Output the (x, y) coordinate of the center of the cell containing the given text.  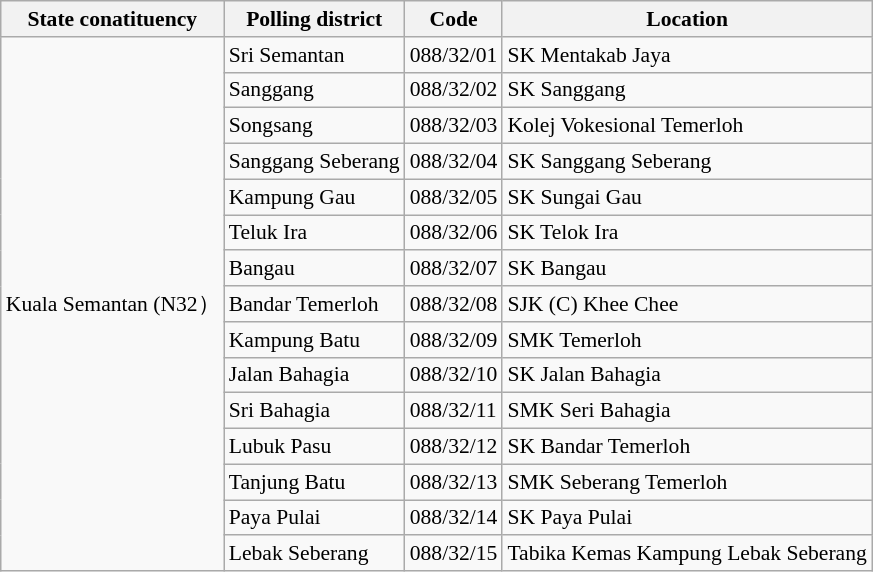
Paya Pulai (314, 518)
Code (454, 19)
088/32/12 (454, 447)
Songsang (314, 126)
SK Sanggang Seberang (686, 162)
088/32/05 (454, 197)
Location (686, 19)
SK Sungai Gau (686, 197)
SMK Seri Bahagia (686, 411)
088/32/15 (454, 554)
State conatituency (112, 19)
088/32/01 (454, 55)
Kampung Batu (314, 340)
Tabika Kemas Kampung Lebak Seberang (686, 554)
088/32/10 (454, 375)
088/32/03 (454, 126)
088/32/14 (454, 518)
088/32/06 (454, 233)
088/32/13 (454, 482)
Sri Semantan (314, 55)
088/32/04 (454, 162)
SK Paya Pulai (686, 518)
SK Mentakab Jaya (686, 55)
SK Sanggang (686, 90)
SJK (C) Khee Chee (686, 304)
SK Bangau (686, 269)
SMK Temerloh (686, 340)
Bandar Temerloh (314, 304)
Sanggang (314, 90)
SK Jalan Bahagia (686, 375)
SK Bandar Temerloh (686, 447)
Kampung Gau (314, 197)
Sri Bahagia (314, 411)
Lebak Seberang (314, 554)
SMK Seberang Temerloh (686, 482)
088/32/02 (454, 90)
Kuala Semantan (N32） (112, 304)
Bangau (314, 269)
Tanjung Batu (314, 482)
Kolej Vokesional Temerloh (686, 126)
SK Telok Ira (686, 233)
088/32/11 (454, 411)
Polling district (314, 19)
088/32/07 (454, 269)
Lubuk Pasu (314, 447)
Teluk Ira (314, 233)
Jalan Bahagia (314, 375)
088/32/08 (454, 304)
Sanggang Seberang (314, 162)
088/32/09 (454, 340)
